Search for the cell housing the specified text and yield its [X, Y] center coordinate. 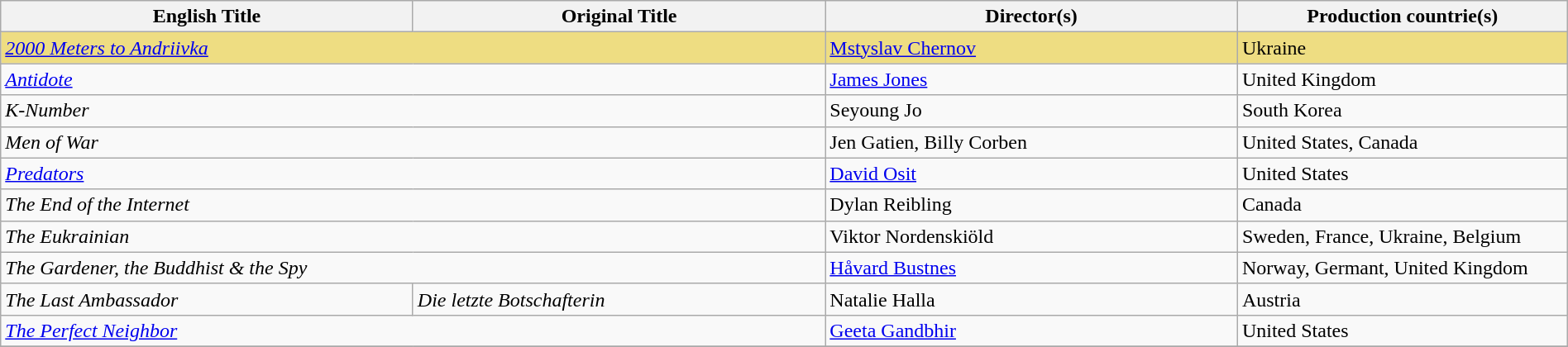
South Korea [1403, 111]
Director(s) [1032, 17]
Canada [1403, 205]
Die letzte Botschafterin [619, 299]
K-Number [414, 111]
Production countrie(s) [1403, 17]
Austria [1403, 299]
Dylan Reibling [1032, 205]
Predators [414, 173]
The Last Ambassador [207, 299]
Norway, Germant, United Kingdom [1403, 268]
Håvard Bustnes [1032, 268]
David Osit [1032, 173]
James Jones [1032, 79]
The Gardener, the Buddhist & the Spy [414, 268]
Seyoung Jo [1032, 111]
Antidote [414, 79]
The End of the Internet [414, 205]
English Title [207, 17]
The Perfect Neighbor [414, 330]
Jen Gatien, Billy Corben [1032, 142]
Mstyslav Chernov [1032, 48]
Ukraine [1403, 48]
Viktor Nordenskiöld [1032, 236]
The Eukrainian [414, 236]
Natalie Halla [1032, 299]
Original Title [619, 17]
Geeta Gandbhir [1032, 330]
Sweden, France, Ukraine, Belgium [1403, 236]
Men of War [414, 142]
United States, Canada [1403, 142]
2000 Meters to Andriivka [414, 48]
United Kingdom [1403, 79]
